Return (x, y) of the center of cell containing provided text 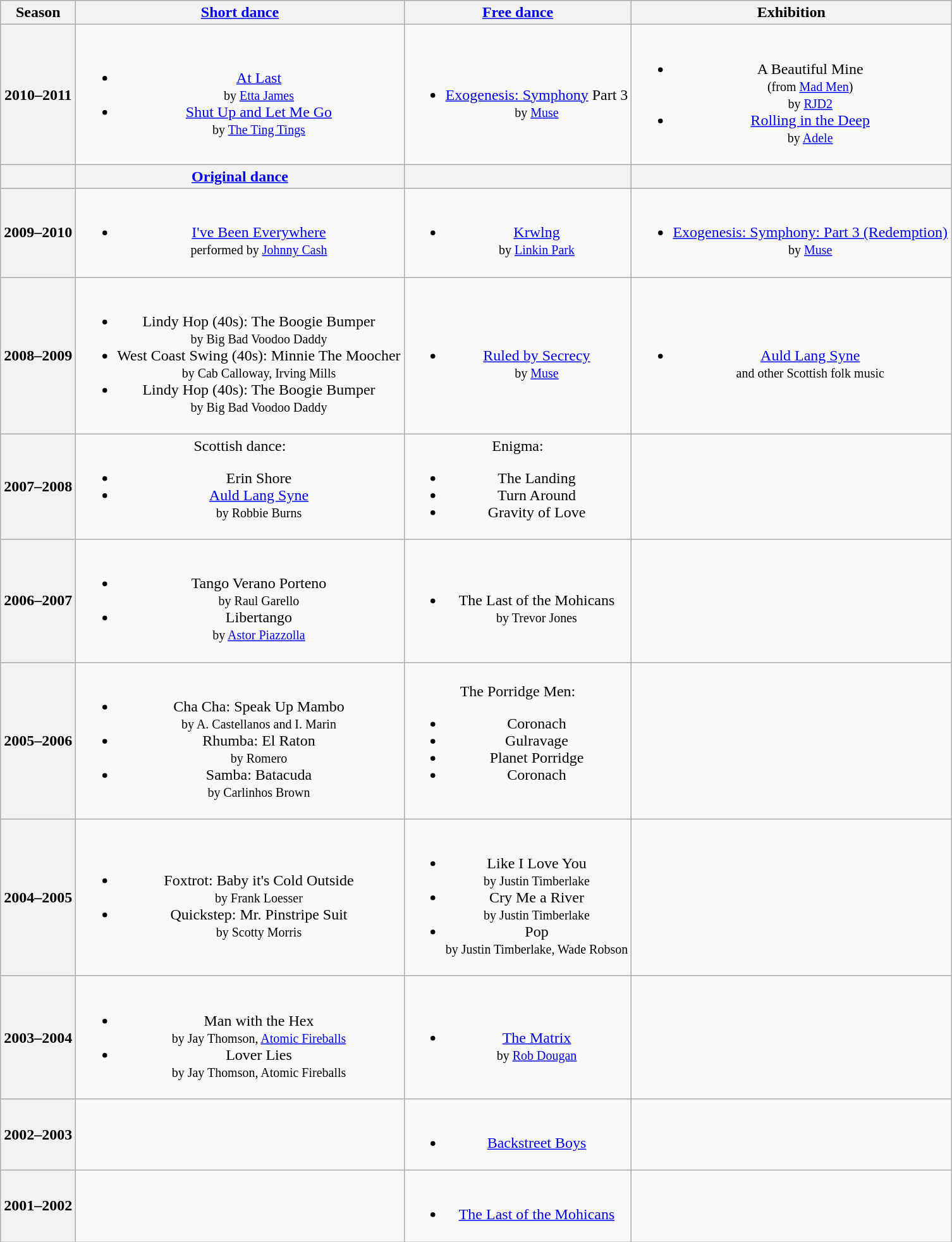
2002–2003 (38, 1134)
I've Been Everywhere performed by Johnny Cash (240, 233)
At Last by Etta James Shut Up and Let Me Go by The Ting Tings (240, 95)
2001–2002 (38, 1205)
Foxtrot: Baby it's Cold Outside by Frank Loesser Quickstep: Mr. Pinstripe Suit by Scotty Morris (240, 897)
Cha Cha: Speak Up Mambo by A. Castellanos and I. Marin Rhumba: El Raton by Romero Samba: Batacuda by Carlinhos Brown (240, 741)
2005–2006 (38, 741)
Backstreet Boys (518, 1134)
2010–2011 (38, 95)
Man with the Hex by Jay Thomson, Atomic Fireballs Lover Lies by Jay Thomson, Atomic Fireballs (240, 1037)
Exhibition (791, 13)
A Beautiful Mine (from Mad Men) by RJD2 Rolling in the Deep by Adele (791, 95)
Enigma:The LandingTurn AroundGravity of Love (518, 487)
Short dance (240, 13)
Exogenesis: Symphony Part 3 by Muse (518, 95)
Like I Love You by Justin Timberlake Cry Me a River by Justin Timberlake Pop by Justin Timberlake, Wade Robson (518, 897)
Tango Verano Porteno by Raul Garello Libertango by Astor Piazzolla (240, 601)
2003–2004 (38, 1037)
2009–2010 (38, 233)
Original dance (240, 176)
Krwlng by Linkin Park (518, 233)
The Matrix by Rob Dougan (518, 1037)
2008–2009 (38, 355)
Exogenesis: Symphony: Part 3 (Redemption) by Muse (791, 233)
The Last of the Mohicans (518, 1205)
Scottish dance:Erin ShoreAuld Lang Syne by Robbie Burns (240, 487)
The Last of the Mohicans by Trevor Jones (518, 601)
2004–2005 (38, 897)
Ruled by Secrecy by Muse (518, 355)
The Porridge Men:CoronachGulravagePlanet PorridgeCoronach (518, 741)
Auld Lang Syne and other Scottish folk music (791, 355)
Season (38, 13)
2007–2008 (38, 487)
2006–2007 (38, 601)
Free dance (518, 13)
